Provide the (x, y) coordinate of the cell's center where the given text is located.  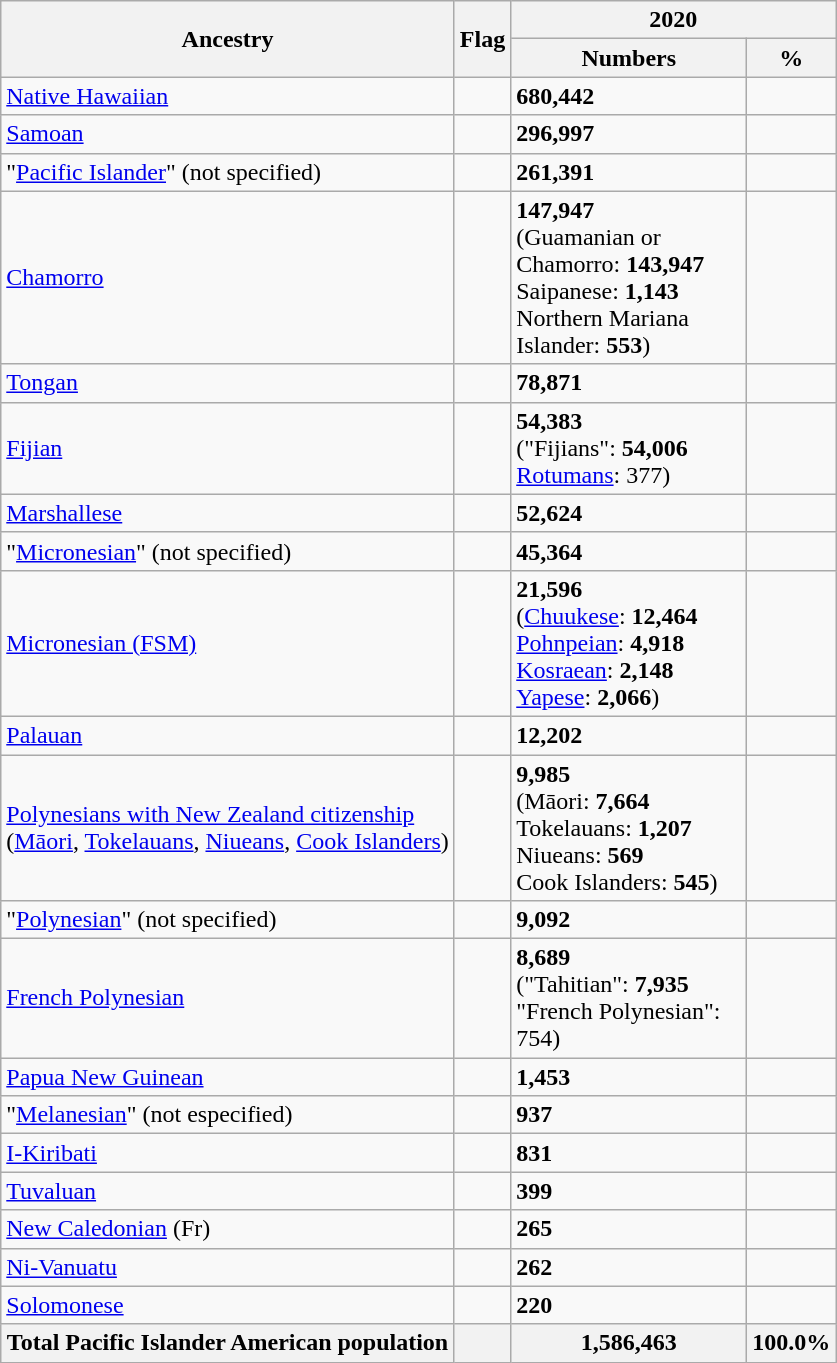
265 (629, 1229)
Ancestry (228, 39)
8,689 ("Tahitian": 7,935 "French Polynesian": 754) (629, 998)
9,985 (Māori: 7,664 Tokelauans: 1,207 Niueans: 569 Cook Islanders: 545) (629, 827)
1,586,463 (629, 1343)
21,596 (Chuukese: 12,464 Pohnpeian: 4,918 Kosraean: 2,148 Yapese: 2,066) (629, 643)
262 (629, 1267)
New Caledonian (Fr) (228, 1229)
Papua New Guinean (228, 1077)
"Micronesian" (not specified) (228, 551)
Total Pacific Islander American population (228, 1343)
Solomonese (228, 1305)
9,092 (629, 920)
147,947 (Guamanian or Chamorro: 143,947 Saipanese: 1,143 Northern Mariana Islander: 553) (629, 278)
Numbers (629, 58)
"Melanesian" (not especified) (228, 1115)
831 (629, 1153)
Tuvaluan (228, 1191)
78,871 (629, 383)
52,624 (629, 513)
Ni-Vanuatu (228, 1267)
937 (629, 1115)
Chamorro (228, 278)
220 (629, 1305)
Polynesians with New Zealand citizenship(Māori, Tokelauans, Niueans, Cook Islanders) (228, 827)
399 (629, 1191)
Samoan (228, 134)
% (792, 58)
1,453 (629, 1077)
French Polynesian (228, 998)
Native Hawaiian (228, 96)
Flag (482, 39)
Palauan (228, 735)
Micronesian (FSM) (228, 643)
12,202 (629, 735)
Tongan (228, 383)
100.0% (792, 1343)
"Pacific Islander" (not specified) (228, 172)
Marshallese (228, 513)
261,391 (629, 172)
45,364 (629, 551)
I-Kiribati (228, 1153)
296,997 (629, 134)
Fijian (228, 448)
54,383 ("Fijians": 54,006 Rotumans: 377) (629, 448)
2020 (674, 20)
680,442 (629, 96)
"Polynesian" (not specified) (228, 920)
